Return the (x, y) coordinate for the center point of the cell that contains the specified text.  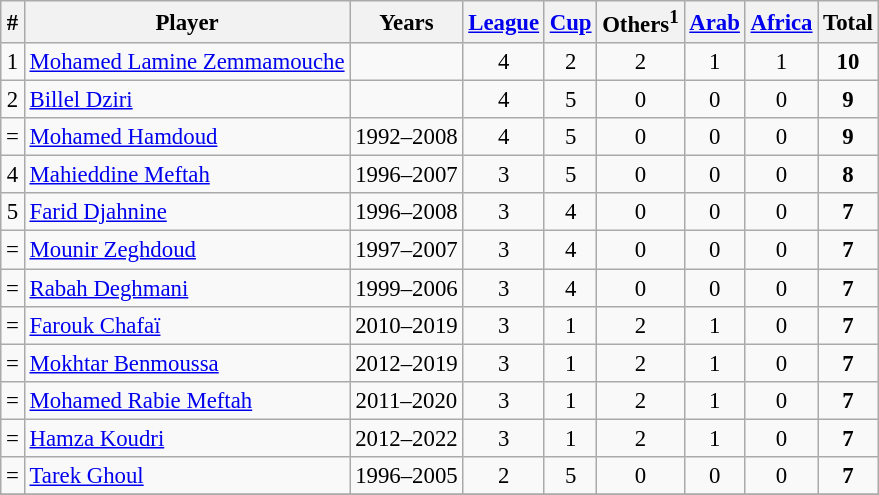
# (12, 22)
Player (187, 22)
1999–2006 (406, 288)
2011–2020 (406, 400)
Tarek Ghoul (187, 476)
Mohamed Hamdoud (187, 137)
Hamza Koudri (187, 438)
Arab (714, 22)
Billel Dziri (187, 100)
Mohamed Rabie Meftah (187, 400)
Mahieddine Meftah (187, 175)
1997–2007 (406, 250)
Mounir Zeghdoud (187, 250)
Cup (570, 22)
2012–2022 (406, 438)
1996–2007 (406, 175)
2012–2019 (406, 363)
Farouk Chafaï (187, 325)
Mokhtar Benmoussa (187, 363)
Others1 (640, 22)
8 (848, 175)
Years (406, 22)
2010–2019 (406, 325)
Rabah Deghmani (187, 288)
Mohamed Lamine Zemmamouche (187, 62)
10 (848, 62)
Farid Djahnine (187, 213)
League (504, 22)
Total (848, 22)
Africa (782, 22)
1992–2008 (406, 137)
1996–2008 (406, 213)
1996–2005 (406, 476)
